Scan for the cell matching the given text and deliver its [x, y] coordinate at center. 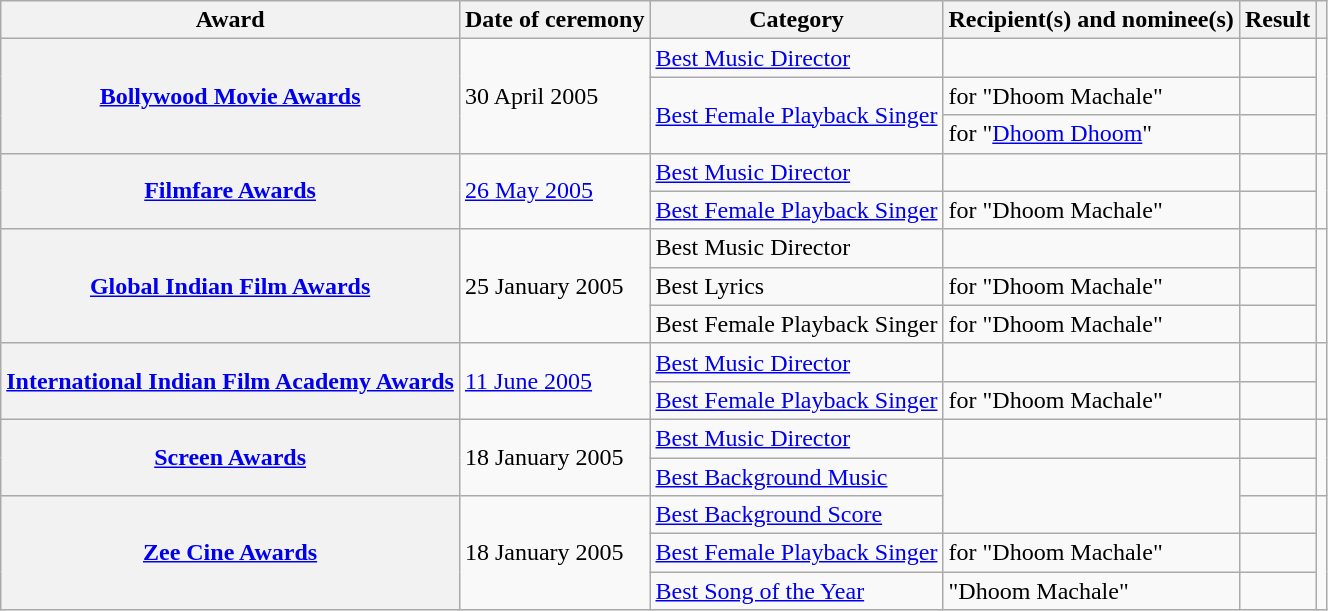
Recipient(s) and nominee(s) [1091, 20]
Award [230, 20]
Date of ceremony [554, 20]
Filmfare Awards [230, 191]
Bollywood Movie Awards [230, 96]
Best Lyrics [796, 286]
Best Background Music [796, 477]
Best Song of the Year [796, 591]
11 June 2005 [554, 381]
Category [796, 20]
"Dhoom Machale" [1091, 591]
International Indian Film Academy Awards [230, 381]
for "Dhoom Dhoom" [1091, 134]
Zee Cine Awards [230, 553]
25 January 2005 [554, 286]
30 April 2005 [554, 96]
Global Indian Film Awards [230, 286]
Screen Awards [230, 457]
Best Background Score [796, 515]
26 May 2005 [554, 191]
Result [1277, 20]
